Capture the cell that displays the provided text and extract its [X, Y] central coordinate. 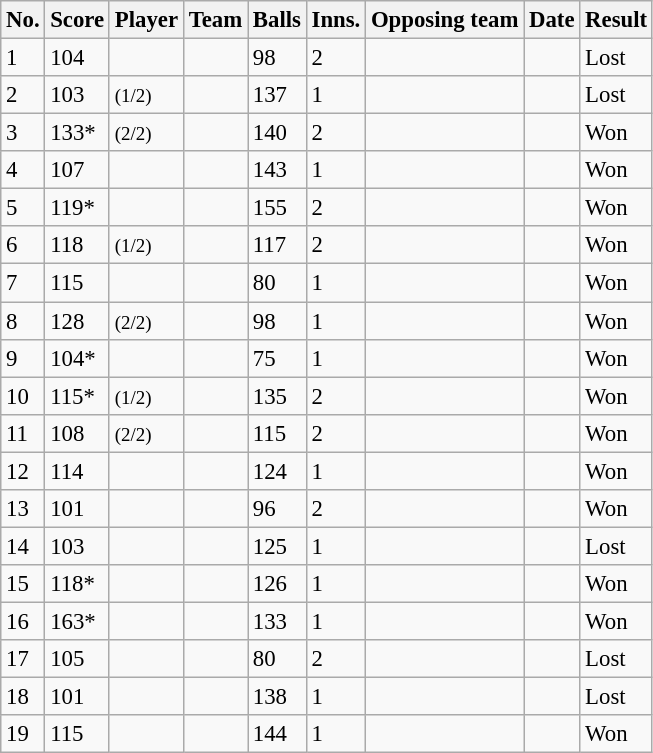
135 [278, 396]
4 [23, 170]
6 [23, 245]
126 [278, 584]
133 [278, 621]
140 [278, 133]
163* [78, 621]
Opposing team [445, 20]
9 [23, 358]
19 [23, 734]
137 [278, 95]
104* [78, 358]
15 [23, 584]
3 [23, 133]
14 [23, 546]
104 [78, 58]
Player [146, 20]
11 [23, 433]
Date [552, 20]
108 [78, 433]
117 [278, 245]
155 [278, 208]
13 [23, 509]
Inns. [336, 20]
96 [278, 509]
Balls [278, 20]
125 [278, 546]
7 [23, 283]
Score [78, 20]
16 [23, 621]
107 [78, 170]
118 [78, 245]
118* [78, 584]
119* [78, 208]
114 [78, 471]
133* [78, 133]
115* [78, 396]
10 [23, 396]
5 [23, 208]
128 [78, 321]
105 [78, 659]
75 [278, 358]
Result [616, 20]
18 [23, 697]
124 [278, 471]
17 [23, 659]
Team [215, 20]
138 [278, 697]
143 [278, 170]
No. [23, 20]
12 [23, 471]
144 [278, 734]
8 [23, 321]
